Provide the [X, Y] coordinate of the cell's center where the given text is located.  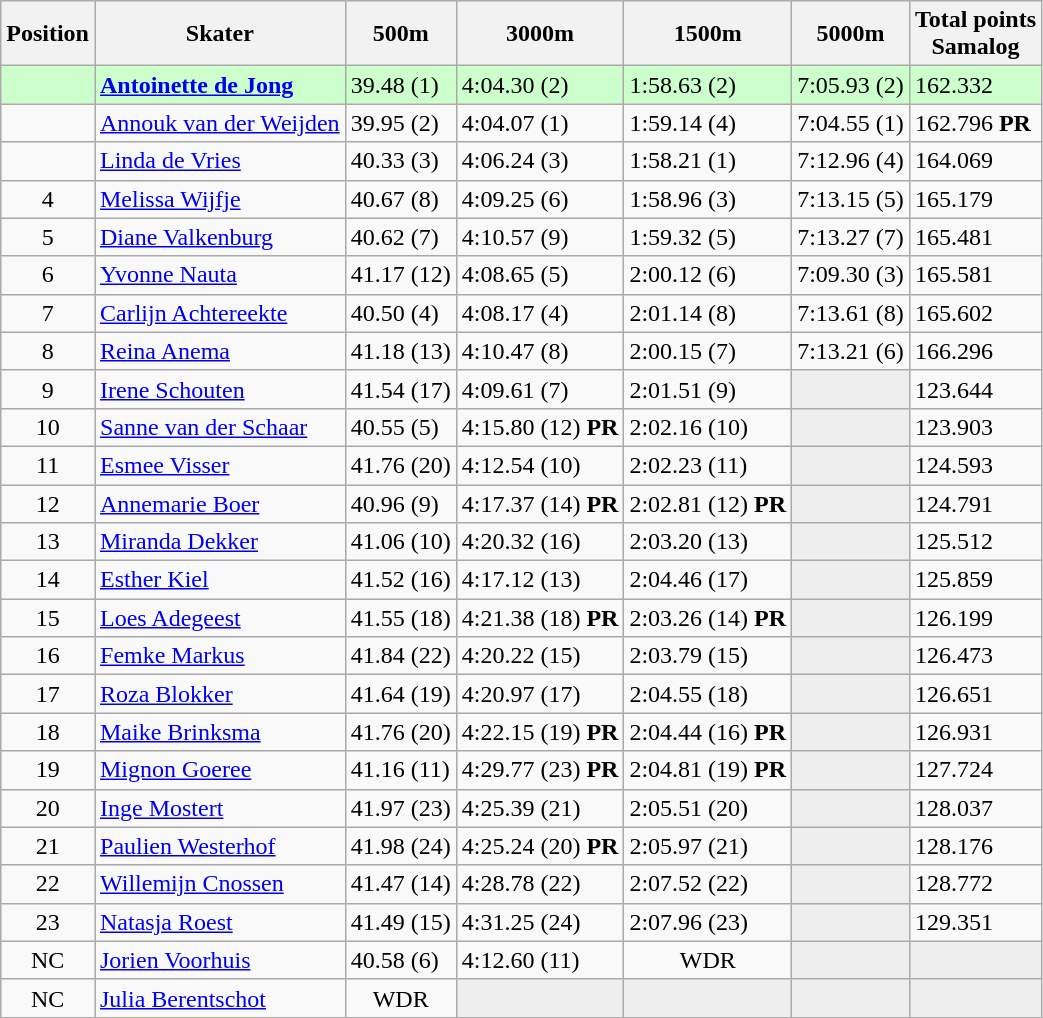
4:22.15 (19) PR [540, 732]
12 [48, 503]
7:13.21 (6) [851, 351]
6 [48, 275]
4:08.65 (5) [540, 275]
126.199 [975, 618]
40.58 (6) [400, 960]
7:13.15 (5) [851, 199]
5000m [851, 34]
2:01.51 (9) [708, 389]
40.33 (3) [400, 161]
4:15.80 (12) PR [540, 427]
7:13.27 (7) [851, 237]
1:58.21 (1) [708, 161]
10 [48, 427]
129.351 [975, 922]
17 [48, 694]
126.931 [975, 732]
162.796 PR [975, 123]
Loes Adegeest [220, 618]
Carlijn Achtereekte [220, 313]
4:09.25 (6) [540, 199]
162.332 [975, 85]
23 [48, 922]
2:04.81 (19) PR [708, 770]
128.176 [975, 846]
4:28.78 (22) [540, 884]
2:00.15 (7) [708, 351]
4:20.32 (16) [540, 542]
Annouk van der Weijden [220, 123]
2:01.14 (8) [708, 313]
4:10.47 (8) [540, 351]
20 [48, 808]
40.67 (8) [400, 199]
Antoinette de Jong [220, 85]
Annemarie Boer [220, 503]
40.62 (7) [400, 237]
Irene Schouten [220, 389]
4 [48, 199]
124.593 [975, 465]
Diane Valkenburg [220, 237]
41.64 (19) [400, 694]
7:09.30 (3) [851, 275]
1:59.14 (4) [708, 123]
41.17 (12) [400, 275]
2:02.81 (12) PR [708, 503]
4:31.25 (24) [540, 922]
1:58.96 (3) [708, 199]
2:02.16 (10) [708, 427]
Total points Samalog [975, 34]
14 [48, 580]
4:29.77 (23) PR [540, 770]
Position [48, 34]
128.037 [975, 808]
Roza Blokker [220, 694]
2:03.20 (13) [708, 542]
123.644 [975, 389]
Yvonne Nauta [220, 275]
Paulien Westerhof [220, 846]
7 [48, 313]
2:02.23 (11) [708, 465]
39.95 (2) [400, 123]
41.18 (13) [400, 351]
2:04.46 (17) [708, 580]
166.296 [975, 351]
4:06.24 (3) [540, 161]
1500m [708, 34]
Femke Markus [220, 656]
2:04.55 (18) [708, 694]
Jorien Voorhuis [220, 960]
4:25.24 (20) PR [540, 846]
40.55 (5) [400, 427]
2:03.26 (14) PR [708, 618]
4:12.54 (10) [540, 465]
22 [48, 884]
41.16 (11) [400, 770]
7:13.61 (8) [851, 313]
39.48 (1) [400, 85]
7:12.96 (4) [851, 161]
Melissa Wijfje [220, 199]
126.473 [975, 656]
15 [48, 618]
Sanne van der Schaar [220, 427]
1:59.32 (5) [708, 237]
8 [48, 351]
Linda de Vries [220, 161]
4:25.39 (21) [540, 808]
40.50 (4) [400, 313]
123.903 [975, 427]
41.06 (10) [400, 542]
4:21.38 (18) PR [540, 618]
128.772 [975, 884]
165.581 [975, 275]
Maike Brinksma [220, 732]
41.52 (16) [400, 580]
165.602 [975, 313]
165.481 [975, 237]
2:05.97 (21) [708, 846]
125.859 [975, 580]
500m [400, 34]
7:04.55 (1) [851, 123]
11 [48, 465]
124.791 [975, 503]
3000m [540, 34]
4:04.30 (2) [540, 85]
4:08.17 (4) [540, 313]
16 [48, 656]
9 [48, 389]
5 [48, 237]
164.069 [975, 161]
Inge Mostert [220, 808]
19 [48, 770]
41.84 (22) [400, 656]
4:12.60 (11) [540, 960]
40.96 (9) [400, 503]
2:04.44 (16) PR [708, 732]
Mignon Goeree [220, 770]
2:00.12 (6) [708, 275]
127.724 [975, 770]
4:17.12 (13) [540, 580]
4:10.57 (9) [540, 237]
4:17.37 (14) PR [540, 503]
Reina Anema [220, 351]
165.179 [975, 199]
41.55 (18) [400, 618]
Julia Berentschot [220, 998]
Esther Kiel [220, 580]
1:58.63 (2) [708, 85]
126.651 [975, 694]
13 [48, 542]
41.97 (23) [400, 808]
Natasja Roest [220, 922]
21 [48, 846]
Esmee Visser [220, 465]
Miranda Dekker [220, 542]
4:09.61 (7) [540, 389]
Willemijn Cnossen [220, 884]
2:07.52 (22) [708, 884]
Skater [220, 34]
41.98 (24) [400, 846]
18 [48, 732]
2:07.96 (23) [708, 922]
2:03.79 (15) [708, 656]
41.54 (17) [400, 389]
41.47 (14) [400, 884]
7:05.93 (2) [851, 85]
125.512 [975, 542]
41.49 (15) [400, 922]
2:05.51 (20) [708, 808]
4:20.97 (17) [540, 694]
4:20.22 (15) [540, 656]
4:04.07 (1) [540, 123]
